Extract the [X, Y] coordinate from the center of the cell holding the provided text.  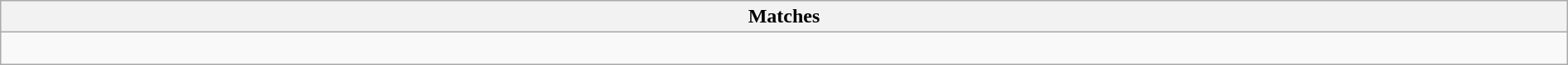
Matches [784, 17]
